Return the (X, Y) coordinate for the center point of the cell that contains the specified text.  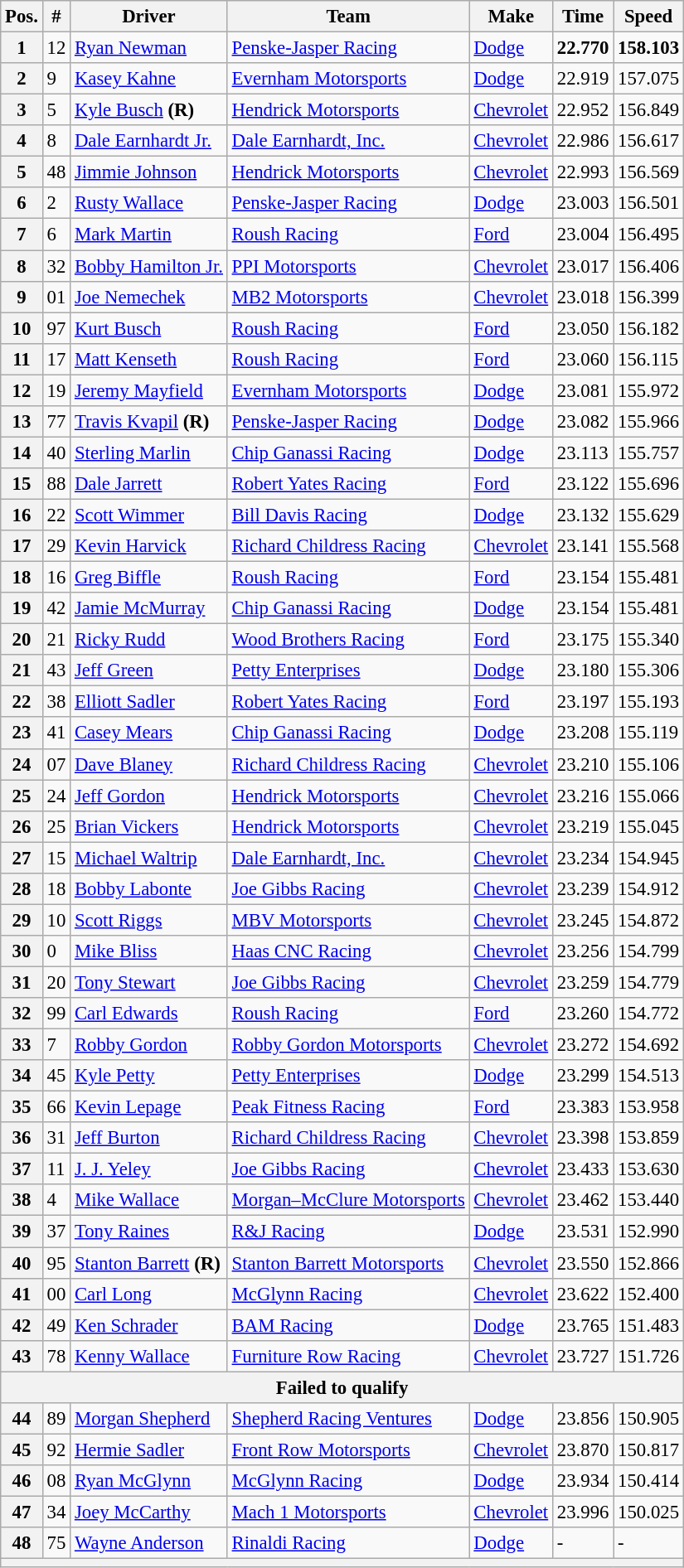
89 (56, 1419)
23.113 (582, 452)
155.106 (648, 764)
66 (56, 1107)
Brian Vickers (149, 826)
Bobby Hamilton Jr. (149, 266)
155.193 (648, 702)
27 (22, 858)
Front Row Motorsports (348, 1449)
Dave Blaney (149, 764)
23 (22, 733)
78 (56, 1356)
23.765 (582, 1325)
156.849 (648, 110)
# (56, 17)
46 (22, 1481)
Travis Kvapil (R) (149, 422)
R&J Racing (348, 1232)
22.952 (582, 110)
0 (56, 951)
155.696 (648, 484)
157.075 (648, 79)
Peak Fitness Racing (348, 1107)
23.132 (582, 515)
33 (22, 1045)
153.859 (648, 1138)
01 (56, 297)
Jeff Green (149, 670)
Bobby Labonte (149, 889)
Kurt Busch (149, 328)
Kevin Harvick (149, 546)
23.050 (582, 328)
Scott Wimmer (149, 515)
Bill Davis Racing (348, 515)
154.799 (648, 951)
35 (22, 1107)
Rinaldi Racing (348, 1543)
155.066 (648, 796)
Mike Wallace (149, 1201)
Joey McCarthy (149, 1512)
Wayne Anderson (149, 1543)
153.630 (648, 1169)
156.501 (648, 203)
23.299 (582, 1076)
Haas CNC Racing (348, 951)
152.400 (648, 1294)
39 (22, 1232)
PPI Motorsports (348, 266)
Jeff Burton (149, 1138)
23.180 (582, 670)
150.817 (648, 1449)
22.986 (582, 141)
23.239 (582, 889)
07 (56, 764)
23.060 (582, 359)
23.260 (582, 1014)
154.912 (648, 889)
Ryan McGlynn (149, 1481)
155.629 (648, 515)
Shepherd Racing Ventures (348, 1419)
22.919 (582, 79)
Sterling Marlin (149, 452)
99 (56, 1014)
Dale Earnhardt Jr. (149, 141)
Jeremy Mayfield (149, 390)
23.870 (582, 1449)
154.872 (648, 920)
Ryan Newman (149, 48)
00 (56, 1294)
14 (22, 452)
Furniture Row Racing (348, 1356)
Elliott Sadler (149, 702)
Wood Brothers Racing (348, 640)
23.017 (582, 266)
153.440 (648, 1201)
49 (56, 1325)
Failed to qualify (342, 1387)
23.550 (582, 1263)
Kyle Petty (149, 1076)
23.996 (582, 1512)
Kasey Kahne (149, 79)
26 (22, 826)
Michael Waltrip (149, 858)
155.757 (648, 452)
Stanton Barrett Motorsports (348, 1263)
95 (56, 1263)
MB2 Motorsports (348, 297)
Team (348, 17)
23.531 (582, 1232)
Matt Kenseth (149, 359)
Scott Riggs (149, 920)
23.216 (582, 796)
23.234 (582, 858)
36 (22, 1138)
153.958 (648, 1107)
Speed (648, 17)
44 (22, 1419)
Robby Gordon (149, 1045)
151.726 (648, 1356)
Driver (149, 17)
13 (22, 422)
23.210 (582, 764)
23.727 (582, 1356)
22.993 (582, 172)
23.122 (582, 484)
23.141 (582, 546)
23.003 (582, 203)
155.340 (648, 640)
151.483 (648, 1325)
30 (22, 951)
1 (22, 48)
23.462 (582, 1201)
Dale Jarrett (149, 484)
22.770 (582, 48)
Kenny Wallace (149, 1356)
BAM Racing (348, 1325)
Tony Raines (149, 1232)
Morgan Shepherd (149, 1419)
156.115 (648, 359)
Morgan–McClure Motorsports (348, 1201)
23.856 (582, 1419)
Stanton Barrett (R) (149, 1263)
156.406 (648, 266)
Jeff Gordon (149, 796)
Mike Bliss (149, 951)
154.945 (648, 858)
75 (56, 1543)
23.018 (582, 297)
Mach 1 Motorsports (348, 1512)
Jimmie Johnson (149, 172)
150.414 (648, 1481)
156.182 (648, 328)
J. J. Yeley (149, 1169)
23.219 (582, 826)
Greg Biffle (149, 578)
23.622 (582, 1294)
23.383 (582, 1107)
23.256 (582, 951)
08 (56, 1481)
154.513 (648, 1076)
154.772 (648, 1014)
23.272 (582, 1045)
Rusty Wallace (149, 203)
Ken Schrader (149, 1325)
Carl Long (149, 1294)
88 (56, 484)
Casey Mears (149, 733)
47 (22, 1512)
Make (511, 17)
Mark Martin (149, 235)
23.433 (582, 1169)
156.399 (648, 297)
155.045 (648, 826)
156.617 (648, 141)
Ricky Rudd (149, 640)
28 (22, 889)
158.103 (648, 48)
Kyle Busch (R) (149, 110)
155.119 (648, 733)
23.398 (582, 1138)
MBV Motorsports (348, 920)
23.208 (582, 733)
23.004 (582, 235)
97 (56, 328)
156.495 (648, 235)
3 (22, 110)
155.966 (648, 422)
154.779 (648, 982)
Jamie McMurray (149, 608)
23.245 (582, 920)
154.692 (648, 1045)
23.934 (582, 1481)
150.025 (648, 1512)
152.866 (648, 1263)
150.905 (648, 1419)
Carl Edwards (149, 1014)
77 (56, 422)
155.306 (648, 670)
23.082 (582, 422)
Pos. (22, 17)
152.990 (648, 1232)
23.081 (582, 390)
23.175 (582, 640)
92 (56, 1449)
23.197 (582, 702)
155.568 (648, 546)
Joe Nemechek (149, 297)
Tony Stewart (149, 982)
Hermie Sadler (149, 1449)
Robby Gordon Motorsports (348, 1045)
Time (582, 17)
155.972 (648, 390)
Kevin Lepage (149, 1107)
23.259 (582, 982)
156.569 (648, 172)
